Identify which cell holds the provided text, then report its (X, Y) central coordinate. 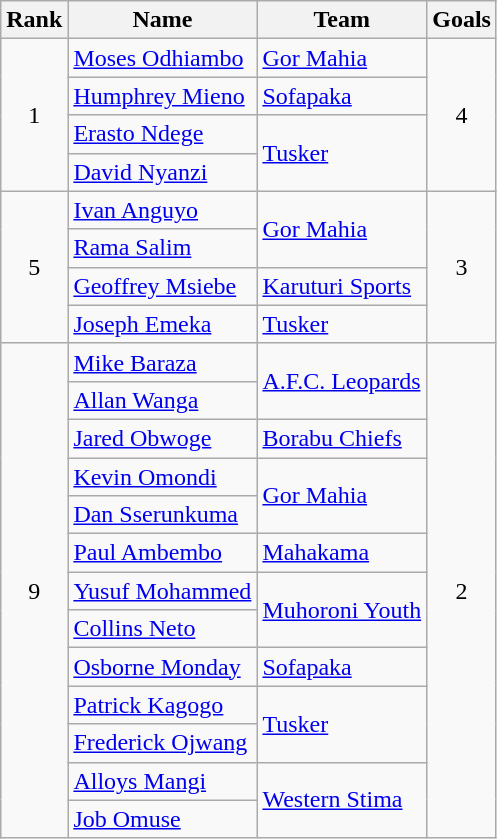
Allan Wanga (162, 400)
Paul Ambembo (162, 553)
Goals (462, 20)
Jared Obwoge (162, 438)
Geoffrey Msiebe (162, 286)
Yusuf Mohammed (162, 591)
Muhoroni Youth (342, 610)
Rama Salim (162, 248)
Job Omuse (162, 819)
Mike Baraza (162, 362)
Rank (34, 20)
Joseph Emeka (162, 324)
Western Stima (342, 800)
Humphrey Mieno (162, 96)
Patrick Kagogo (162, 705)
Dan Sserunkuma (162, 515)
1 (34, 115)
Collins Neto (162, 629)
David Nyanzi (162, 172)
Osborne Monday (162, 667)
Moses Odhiambo (162, 58)
5 (34, 267)
3 (462, 267)
Kevin Omondi (162, 477)
Borabu Chiefs (342, 438)
Alloys Mangi (162, 781)
A.F.C. Leopards (342, 381)
4 (462, 115)
Karuturi Sports (342, 286)
Team (342, 20)
Mahakama (342, 553)
Ivan Anguyo (162, 210)
Erasto Ndege (162, 134)
Name (162, 20)
2 (462, 590)
Frederick Ojwang (162, 743)
9 (34, 590)
